Search for the cell housing the specified text and yield its (X, Y) center coordinate. 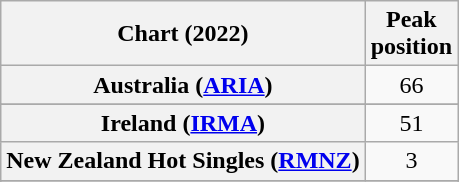
Australia (ARIA) (183, 85)
3 (411, 161)
Peakposition (411, 34)
Chart (2022) (183, 34)
New Zealand Hot Singles (RMNZ) (183, 161)
66 (411, 85)
51 (411, 123)
Ireland (IRMA) (183, 123)
